Capture the cell that displays the provided text and extract its (X, Y) central coordinate. 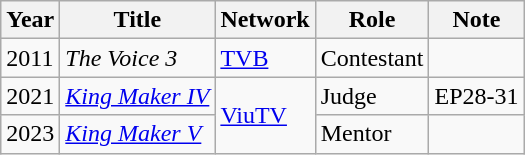
TVB (265, 58)
2011 (30, 58)
Network (265, 20)
Judge (372, 96)
The Voice 3 (138, 58)
King Maker IV (138, 96)
Contestant (372, 58)
Note (476, 20)
EP28-31 (476, 96)
2021 (30, 96)
ViuTV (265, 115)
Mentor (372, 134)
King Maker V (138, 134)
Title (138, 20)
Role (372, 20)
2023 (30, 134)
Year (30, 20)
